Return the [x, y] coordinate for the center point of the cell that contains the specified text.  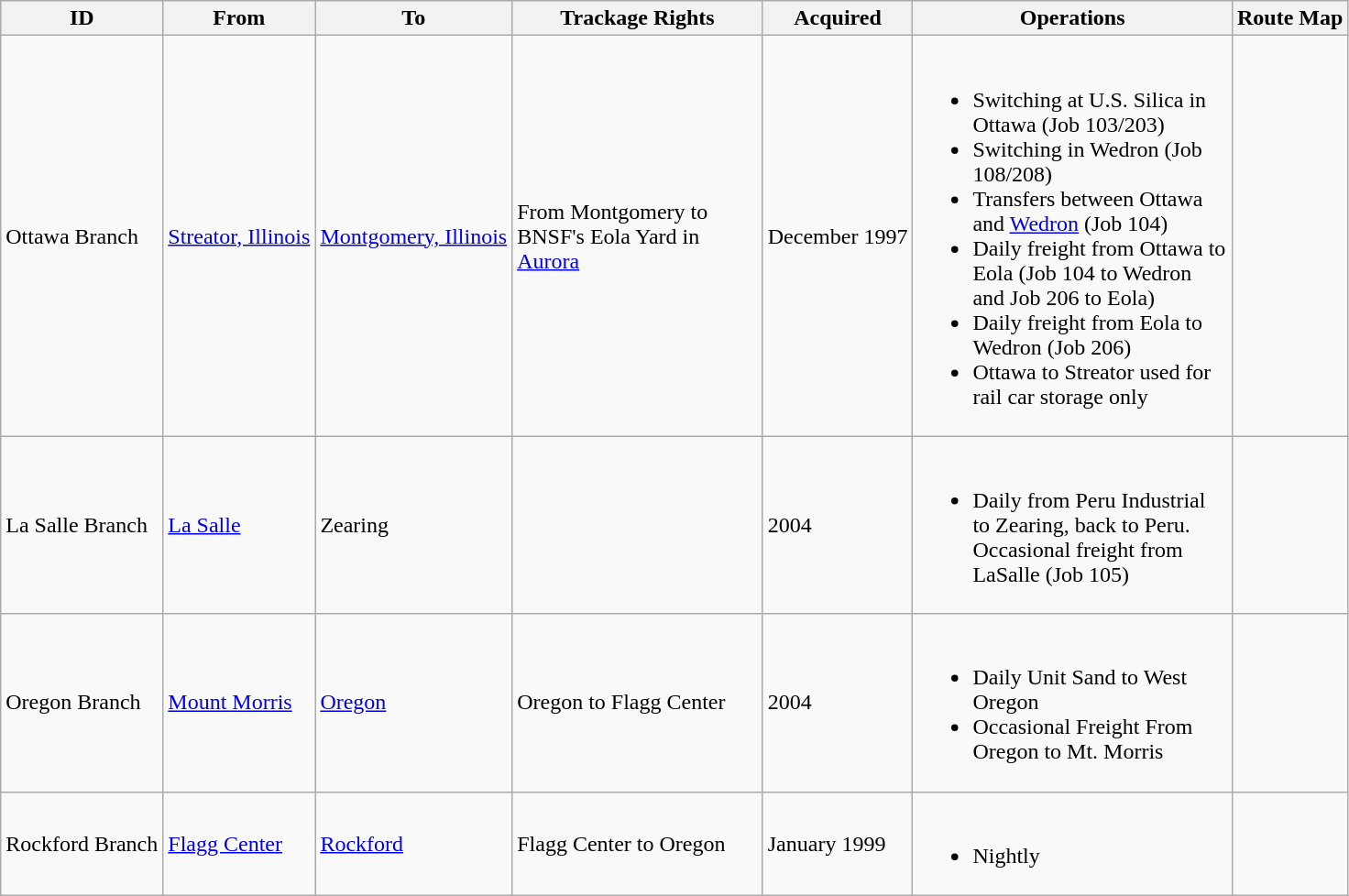
Flagg Center to Oregon [638, 843]
Oregon to Flagg Center [638, 703]
From [239, 18]
La Salle Branch [82, 525]
Acquired [838, 18]
Ottawa Branch [82, 236]
Oregon [414, 703]
Operations [1072, 18]
ID [82, 18]
January 1999 [838, 843]
Daily Unit Sand to West OregonOccasional Freight From Oregon to Mt. Morris [1072, 703]
Daily from Peru Industrial to Zearing, back to Peru. Occasional freight from LaSalle (Job 105) [1072, 525]
From Montgomery to BNSF's Eola Yard in Aurora [638, 236]
Rockford Branch [82, 843]
Route Map [1289, 18]
Streator, Illinois [239, 236]
Rockford [414, 843]
Zearing [414, 525]
Flagg Center [239, 843]
December 1997 [838, 236]
Mount Morris [239, 703]
Oregon Branch [82, 703]
To [414, 18]
Nightly [1072, 843]
La Salle [239, 525]
Trackage Rights [638, 18]
Montgomery, Illinois [414, 236]
